For the text-containing cell, return its midpoint in [X, Y] coordinate format. 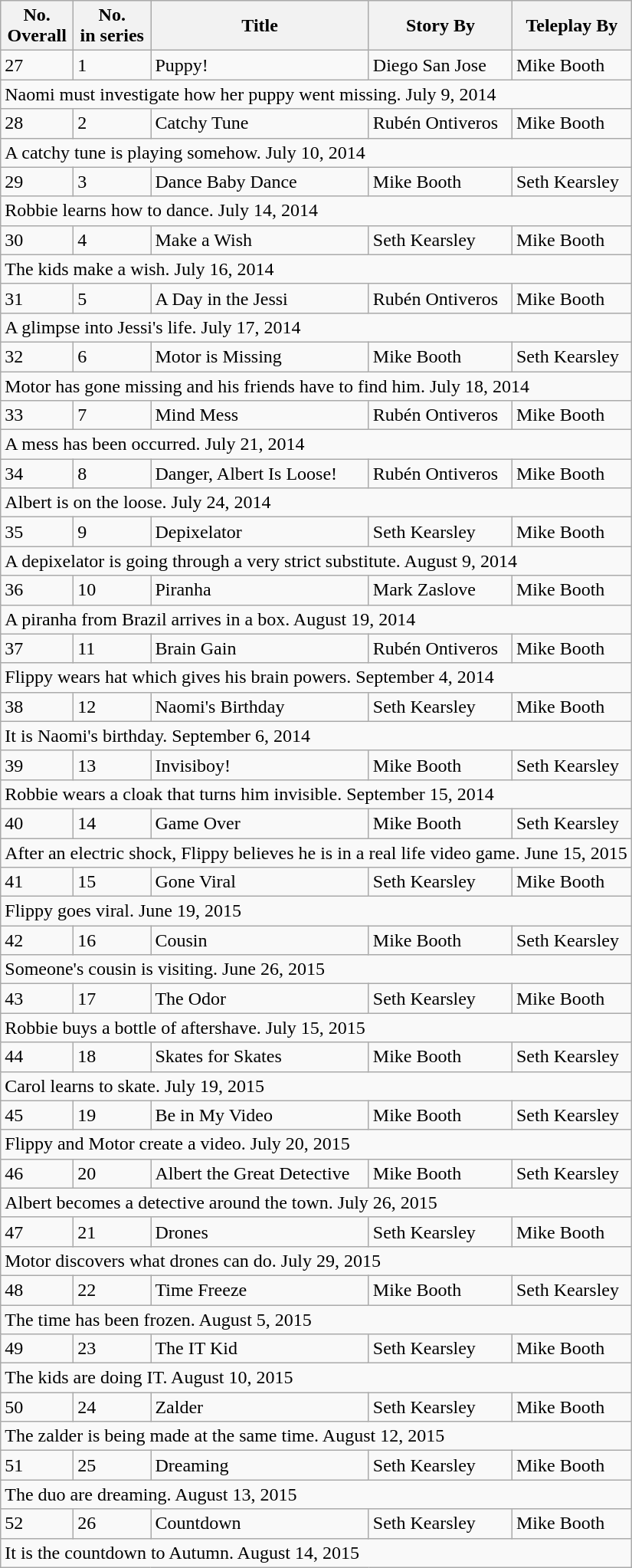
The Odor [260, 999]
Time Freeze [260, 1290]
15 [112, 882]
44 [37, 1057]
49 [37, 1349]
11 [112, 648]
A catchy tune is playing somehow. July 10, 2014 [316, 153]
25 [112, 1465]
19 [112, 1115]
Skates for Skates [260, 1057]
No.in series [112, 26]
The kids are doing IT. August 10, 2015 [316, 1378]
Teleplay By [571, 26]
26 [112, 1524]
Motor discovers what drones can do. July 29, 2015 [316, 1261]
21 [112, 1232]
Cousin [260, 940]
Albert the Great Detective [260, 1173]
17 [112, 999]
1 [112, 65]
The IT Kid [260, 1349]
7 [112, 415]
The time has been frozen. August 5, 2015 [316, 1319]
31 [37, 298]
Be in My Video [260, 1115]
20 [112, 1173]
Motor is Missing [260, 356]
Brain Gain [260, 648]
13 [112, 765]
18 [112, 1057]
Robbie learns how to dance. July 14, 2014 [316, 211]
8 [112, 474]
3 [112, 182]
It is Naomi's birthday. September 6, 2014 [316, 736]
A piranha from Brazil arrives in a box. August 19, 2014 [316, 619]
45 [37, 1115]
35 [37, 532]
Dance Baby Dance [260, 182]
Zalder [260, 1407]
Gone Viral [260, 882]
43 [37, 999]
Flippy goes viral. June 19, 2015 [316, 911]
52 [37, 1524]
28 [37, 123]
9 [112, 532]
Flippy wears hat which gives his brain powers. September 4, 2014 [316, 677]
Mind Mess [260, 415]
A depixelator is going through a very strict substitute. August 9, 2014 [316, 561]
Story By [440, 26]
5 [112, 298]
24 [112, 1407]
16 [112, 940]
32 [37, 356]
6 [112, 356]
41 [37, 882]
51 [37, 1465]
The duo are dreaming. August 13, 2015 [316, 1494]
Robbie wears a cloak that turns him invisible. September 15, 2014 [316, 794]
42 [37, 940]
Invisiboy! [260, 765]
Danger, Albert Is Loose! [260, 474]
12 [112, 707]
34 [37, 474]
No.Overall [37, 26]
Naomi must investigate how her puppy went missing. July 9, 2014 [316, 94]
Someone's cousin is visiting. June 26, 2015 [316, 969]
Make a Wish [260, 240]
Depixelator [260, 532]
Motor has gone missing and his friends have to find him. July 18, 2014 [316, 385]
27 [37, 65]
Robbie buys a bottle of aftershave. July 15, 2015 [316, 1028]
Piranha [260, 590]
38 [37, 707]
It is the countdown to Autumn. August 14, 2015 [316, 1553]
Flippy and Motor create a video. July 20, 2015 [316, 1144]
The kids make a wish. July 16, 2014 [316, 269]
50 [37, 1407]
A glimpse into Jessi's life. July 17, 2014 [316, 327]
29 [37, 182]
Naomi's Birthday [260, 707]
40 [37, 823]
10 [112, 590]
After an electric shock, Flippy believes he is in a real life video game. June 15, 2015 [316, 853]
36 [37, 590]
Mark Zaslove [440, 590]
Catchy Tune [260, 123]
Title [260, 26]
48 [37, 1290]
46 [37, 1173]
2 [112, 123]
The zalder is being made at the same time. August 12, 2015 [316, 1436]
Carol learns to skate. July 19, 2015 [316, 1086]
Albert is on the loose. July 24, 2014 [316, 503]
Dreaming [260, 1465]
Diego San Jose [440, 65]
14 [112, 823]
23 [112, 1349]
22 [112, 1290]
A Day in the Jessi [260, 298]
30 [37, 240]
Countdown [260, 1524]
39 [37, 765]
A mess has been occurred. July 21, 2014 [316, 444]
Drones [260, 1232]
Albert becomes a detective around the town. July 26, 2015 [316, 1202]
37 [37, 648]
33 [37, 415]
Game Over [260, 823]
4 [112, 240]
47 [37, 1232]
Puppy! [260, 65]
